Search for the cell housing the specified text and yield its [x, y] center coordinate. 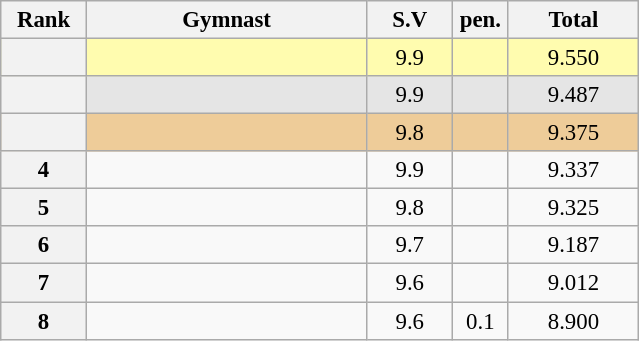
Gymnast [226, 20]
8 [44, 321]
8.900 [574, 321]
9.550 [574, 58]
7 [44, 283]
9.375 [574, 133]
9.337 [574, 170]
5 [44, 208]
9.187 [574, 245]
9.487 [574, 95]
9.325 [574, 208]
9.012 [574, 283]
6 [44, 245]
4 [44, 170]
Rank [44, 20]
S.V [410, 20]
Total [574, 20]
pen. [481, 20]
9.7 [410, 245]
0.1 [481, 321]
